Find where the given text appears and provide that cell's center as (X, Y) coordinate. 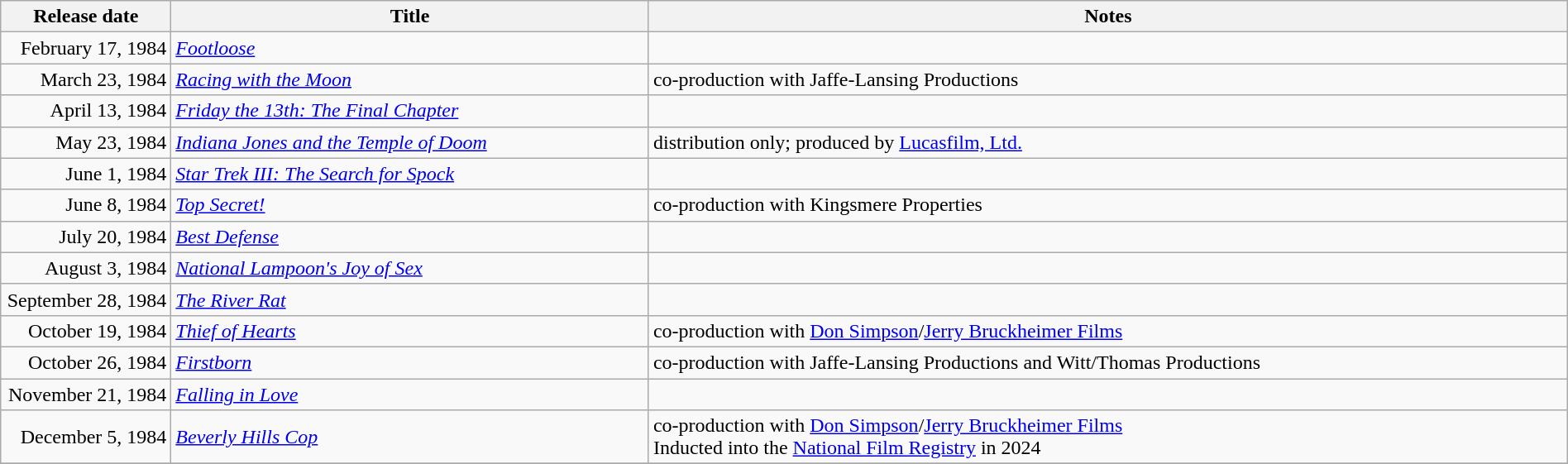
Beverly Hills Cop (410, 437)
Title (410, 17)
May 23, 1984 (86, 142)
February 17, 1984 (86, 48)
September 28, 1984 (86, 299)
co-production with Kingsmere Properties (1108, 205)
Best Defense (410, 237)
July 20, 1984 (86, 237)
October 19, 1984 (86, 331)
April 13, 1984 (86, 111)
co-production with Don Simpson/Jerry Bruckheimer Films (1108, 331)
June 8, 1984 (86, 205)
Top Secret! (410, 205)
June 1, 1984 (86, 174)
The River Rat (410, 299)
March 23, 1984 (86, 79)
Racing with the Moon (410, 79)
Thief of Hearts (410, 331)
August 3, 1984 (86, 268)
Release date (86, 17)
November 21, 1984 (86, 395)
Star Trek III: The Search for Spock (410, 174)
co-production with Jaffe-Lansing Productions and Witt/Thomas Productions (1108, 362)
Firstborn (410, 362)
Falling in Love (410, 395)
October 26, 1984 (86, 362)
National Lampoon's Joy of Sex (410, 268)
co-production with Jaffe-Lansing Productions (1108, 79)
Notes (1108, 17)
December 5, 1984 (86, 437)
Footloose (410, 48)
distribution only; produced by Lucasfilm, Ltd. (1108, 142)
Friday the 13th: The Final Chapter (410, 111)
co-production with Don Simpson/Jerry Bruckheimer FilmsInducted into the National Film Registry in 2024 (1108, 437)
Indiana Jones and the Temple of Doom (410, 142)
